From the cell containing the given text, extract its center point as [x, y] coordinate. 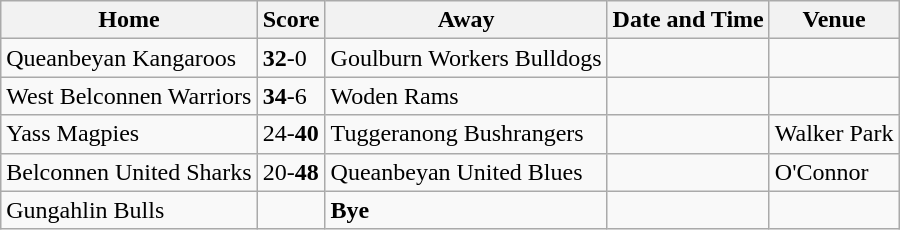
Goulburn Workers Bulldogs [466, 58]
34-6 [291, 96]
Home [129, 20]
O'Connor [834, 172]
Gungahlin Bulls [129, 210]
Score [291, 20]
Belconnen United Sharks [129, 172]
Venue [834, 20]
Bye [466, 210]
Tuggeranong Bushrangers [466, 134]
32-0 [291, 58]
Queanbeyan United Blues [466, 172]
Yass Magpies [129, 134]
Walker Park [834, 134]
Away [466, 20]
West Belconnen Warriors [129, 96]
Queanbeyan Kangaroos [129, 58]
Woden Rams [466, 96]
24-40 [291, 134]
Date and Time [688, 20]
20-48 [291, 172]
